Search for the cell housing the specified text and yield its (x, y) center coordinate. 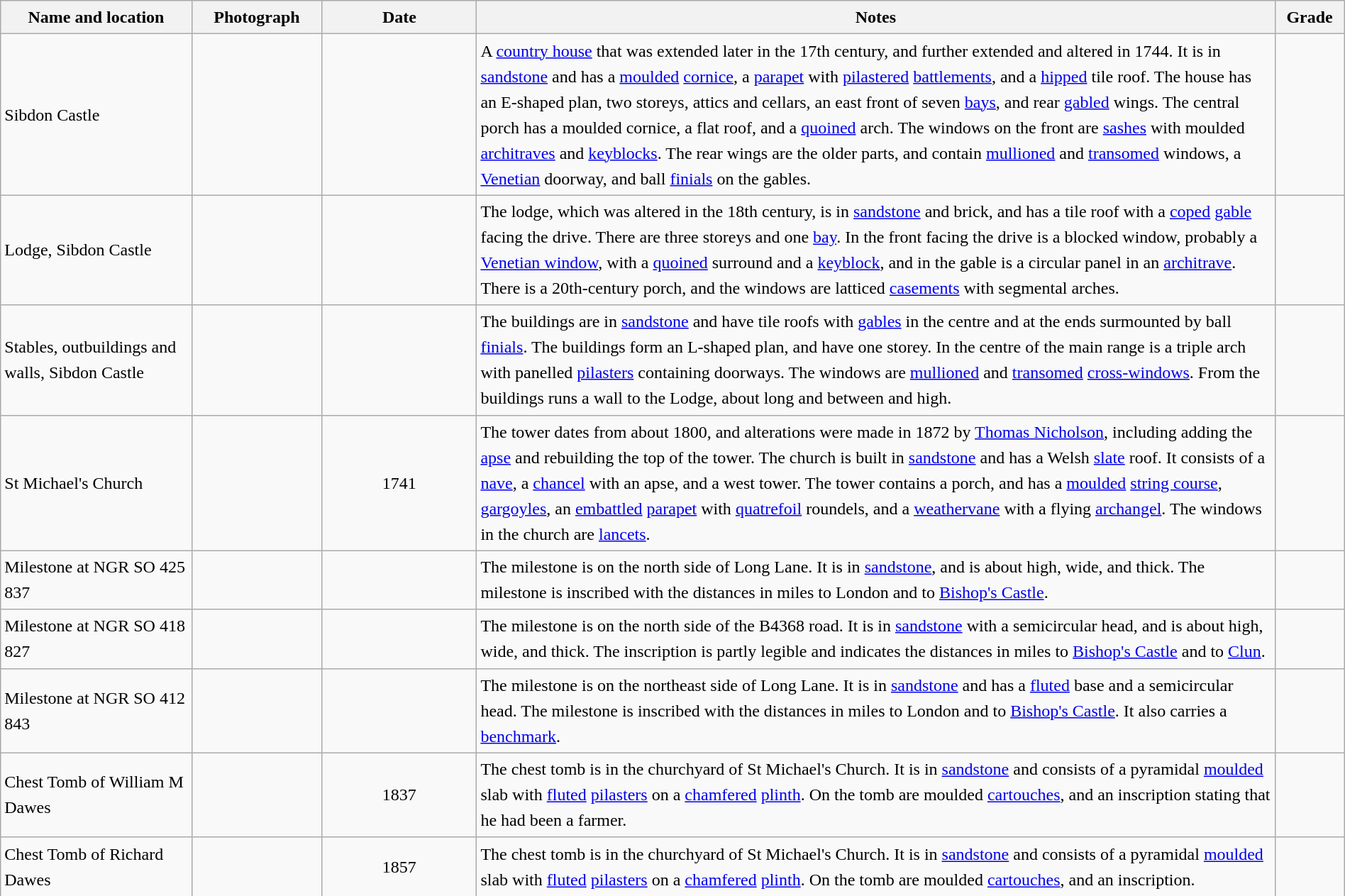
Milestone at NGR SO 425 837 (96, 580)
Milestone at NGR SO 418 827 (96, 638)
1837 (399, 795)
Chest Tomb of Richard Dawes (96, 867)
1857 (399, 867)
Date (399, 17)
1741 (399, 482)
Notes (875, 17)
Chest Tomb of William M Dawes (96, 795)
Lodge, Sibdon Castle (96, 250)
Milestone at NGR SO 412 843 (96, 711)
Grade (1310, 17)
Sibdon Castle (96, 115)
Name and location (96, 17)
Photograph (257, 17)
St Michael's Church (96, 482)
Stables, outbuildings and walls, Sibdon Castle (96, 360)
